Identify which cell holds the provided text, then report its [x, y] central coordinate. 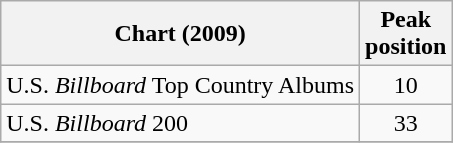
Peakposition [406, 34]
10 [406, 85]
Chart (2009) [180, 34]
U.S. Billboard Top Country Albums [180, 85]
U.S. Billboard 200 [180, 123]
33 [406, 123]
